Extract the [x, y] coordinate from the center of the cell holding the provided text.  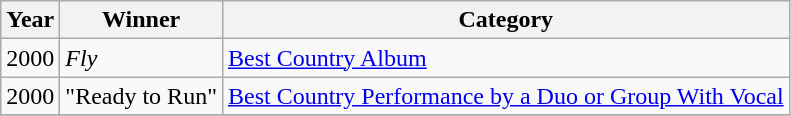
Category [506, 20]
Winner [142, 20]
Best Country Performance by a Duo or Group With Vocal [506, 96]
Year [30, 20]
"Ready to Run" [142, 96]
Fly [142, 58]
Best Country Album [506, 58]
